For the text-containing cell, return its midpoint in (x, y) coordinate format. 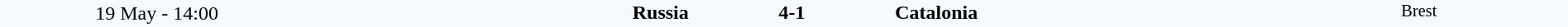
4-1 (791, 12)
Catalonia (1082, 12)
Russia (501, 12)
Brest (1419, 13)
19 May - 14:00 (157, 13)
